Find where the given text appears and provide that cell's center as (X, Y) coordinate. 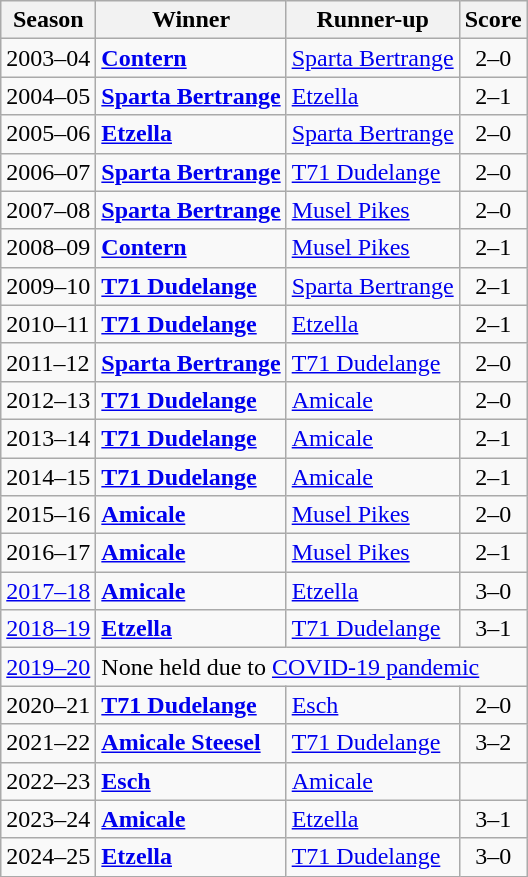
2011–12 (48, 362)
3–2 (493, 743)
2008–09 (48, 248)
2004–05 (48, 96)
2010–11 (48, 324)
2017–18 (48, 591)
2024–25 (48, 857)
None held due to COVID-19 pandemic (312, 667)
2021–22 (48, 743)
2023–24 (48, 819)
2019–20 (48, 667)
2013–14 (48, 438)
Winner (191, 20)
2018–19 (48, 629)
2003–04 (48, 58)
Amicale Steesel (191, 743)
Runner-up (372, 20)
2016–17 (48, 553)
2006–07 (48, 172)
2020–21 (48, 705)
2015–16 (48, 515)
2014–15 (48, 477)
2012–13 (48, 400)
2022–23 (48, 781)
2005–06 (48, 134)
2009–10 (48, 286)
Season (48, 20)
Score (493, 20)
2007–08 (48, 210)
